Output the [X, Y] coordinate of the center of the cell containing the given text.  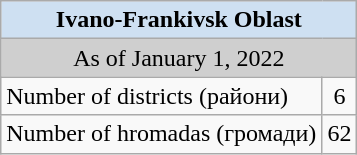
Number of hromadas (громади) [162, 134]
Ivano-Frankivsk Oblast [179, 20]
Number of districts (райони) [162, 96]
62 [340, 134]
6 [340, 96]
As of January 1, 2022 [179, 58]
